Detect which cell encompasses the target text, then output its (X, Y) center coordinate. 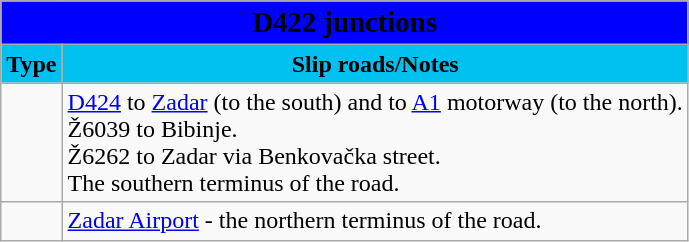
Zadar Airport - the northern terminus of the road. (375, 221)
D422 junctions (345, 23)
Type (32, 64)
Slip roads/Notes (375, 64)
